Capture the cell that displays the provided text and extract its [X, Y] central coordinate. 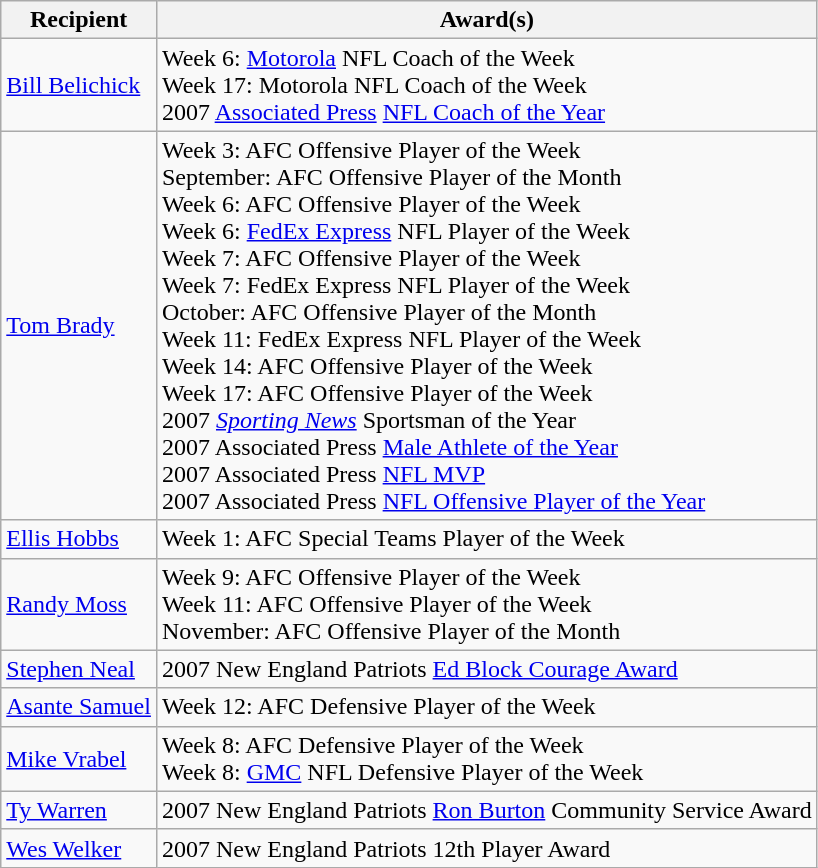
Bill Belichick [79, 85]
Ellis Hobbs [79, 539]
Award(s) [486, 20]
Recipient [79, 20]
Week 1: AFC Special Teams Player of the Week [486, 539]
Wes Welker [79, 848]
Mike Vrabel [79, 758]
Ty Warren [79, 810]
Stephen Neal [79, 669]
Week 6: Motorola NFL Coach of the WeekWeek 17: Motorola NFL Coach of the Week2007 Associated Press NFL Coach of the Year [486, 85]
Week 8: AFC Defensive Player of the WeekWeek 8: GMC NFL Defensive Player of the Week [486, 758]
Asante Samuel [79, 707]
Week 9: AFC Offensive Player of the WeekWeek 11: AFC Offensive Player of the WeekNovember: AFC Offensive Player of the Month [486, 604]
Tom Brady [79, 326]
2007 New England Patriots 12th Player Award [486, 848]
Week 12: AFC Defensive Player of the Week [486, 707]
2007 New England Patriots Ed Block Courage Award [486, 669]
2007 New England Patriots Ron Burton Community Service Award [486, 810]
Randy Moss [79, 604]
